Return the [X, Y] coordinate for the center point of the cell that contains the specified text.  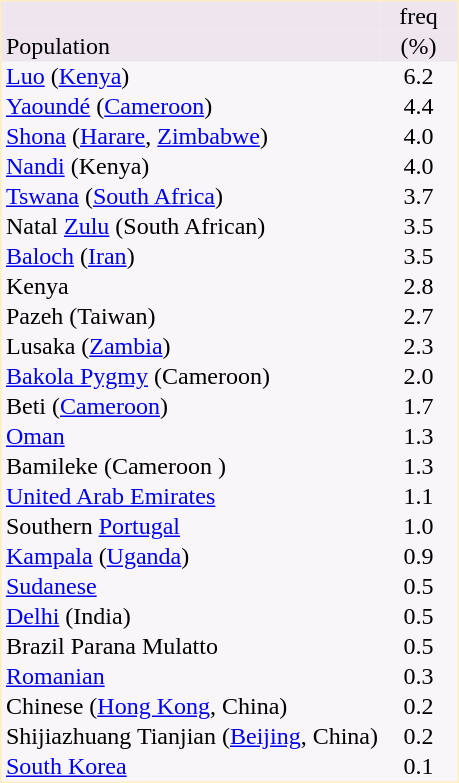
2.0 [418, 377]
2.3 [418, 347]
Oman [192, 437]
Luo (Kenya) [192, 77]
Brazil Parana Mulatto [192, 647]
Delhi (India) [192, 617]
Lusaka (Zambia) [192, 347]
Sudanese [192, 587]
Tswana (South Africa) [192, 197]
Kampala (Uganda) [192, 557]
South Korea [192, 767]
1.7 [418, 407]
Baloch (Iran) [192, 257]
freq [418, 17]
United Arab Emirates [192, 497]
6.2 [418, 77]
Yaoundé (Cameroon) [192, 107]
Chinese (Hong Kong, China) [192, 707]
Romanian [192, 677]
(%) [418, 47]
Pazeh (Taiwan) [192, 317]
Shona (Harare, Zimbabwe) [192, 137]
1.0 [418, 527]
1.1 [418, 497]
Natal Zulu (South African) [192, 227]
Bakola Pygmy (Cameroon) [192, 377]
Beti (Cameroon) [192, 407]
0.9 [418, 557]
2.7 [418, 317]
0.3 [418, 677]
Nandi (Kenya) [192, 167]
Shijiazhuang Tianjian (Beijing, China) [192, 737]
Southern Portugal [192, 527]
4.4 [418, 107]
0.1 [418, 767]
Population [192, 47]
Kenya [192, 287]
Bamileke (Cameroon ) [192, 467]
3.7 [418, 197]
2.8 [418, 287]
